Scan for the cell matching the given text and deliver its [X, Y] coordinate at center. 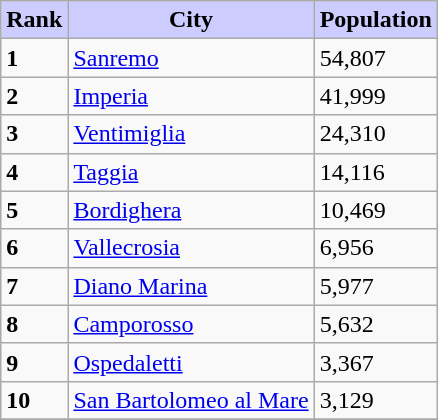
5 [34, 210]
41,999 [376, 96]
6 [34, 248]
10 [34, 400]
9 [34, 362]
Sanremo [191, 58]
San Bartolomeo al Mare [191, 400]
Camporosso [191, 324]
Ospedaletti [191, 362]
7 [34, 286]
4 [34, 172]
8 [34, 324]
6,956 [376, 248]
Vallecrosia [191, 248]
10,469 [376, 210]
3,129 [376, 400]
Taggia [191, 172]
5,632 [376, 324]
54,807 [376, 58]
City [191, 20]
3 [34, 134]
3,367 [376, 362]
24,310 [376, 134]
Bordighera [191, 210]
5,977 [376, 286]
Diano Marina [191, 286]
1 [34, 58]
Imperia [191, 96]
Ventimiglia [191, 134]
14,116 [376, 172]
2 [34, 96]
Rank [34, 20]
Population [376, 20]
